Return the [x, y] coordinate for the center point of the cell that contains the specified text.  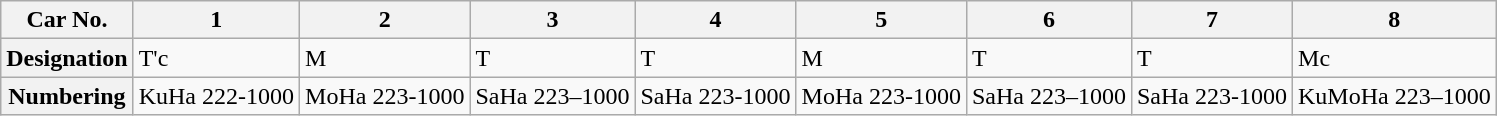
6 [1048, 20]
1 [216, 20]
Designation [67, 58]
KuHa 222-1000 [216, 96]
3 [552, 20]
Car No. [67, 20]
Mc [1395, 58]
Numbering [67, 96]
T'c [216, 58]
7 [1212, 20]
8 [1395, 20]
2 [385, 20]
KuMoHa 223–1000 [1395, 96]
5 [881, 20]
4 [716, 20]
